Pinpoint the cell where the given text exists, returning its [x, y] midpoint coordinate. 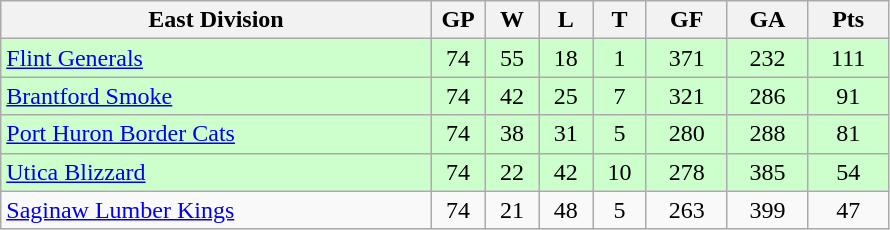
18 [566, 58]
385 [768, 172]
263 [686, 210]
31 [566, 134]
55 [512, 58]
W [512, 20]
Brantford Smoke [216, 96]
48 [566, 210]
GP [458, 20]
280 [686, 134]
10 [620, 172]
321 [686, 96]
399 [768, 210]
81 [848, 134]
54 [848, 172]
91 [848, 96]
T [620, 20]
288 [768, 134]
GA [768, 20]
Flint Generals [216, 58]
Saginaw Lumber Kings [216, 210]
Pts [848, 20]
L [566, 20]
GF [686, 20]
Port Huron Border Cats [216, 134]
1 [620, 58]
111 [848, 58]
38 [512, 134]
232 [768, 58]
25 [566, 96]
278 [686, 172]
East Division [216, 20]
371 [686, 58]
7 [620, 96]
21 [512, 210]
47 [848, 210]
286 [768, 96]
22 [512, 172]
Utica Blizzard [216, 172]
